Search for the cell housing the specified text and yield its (x, y) center coordinate. 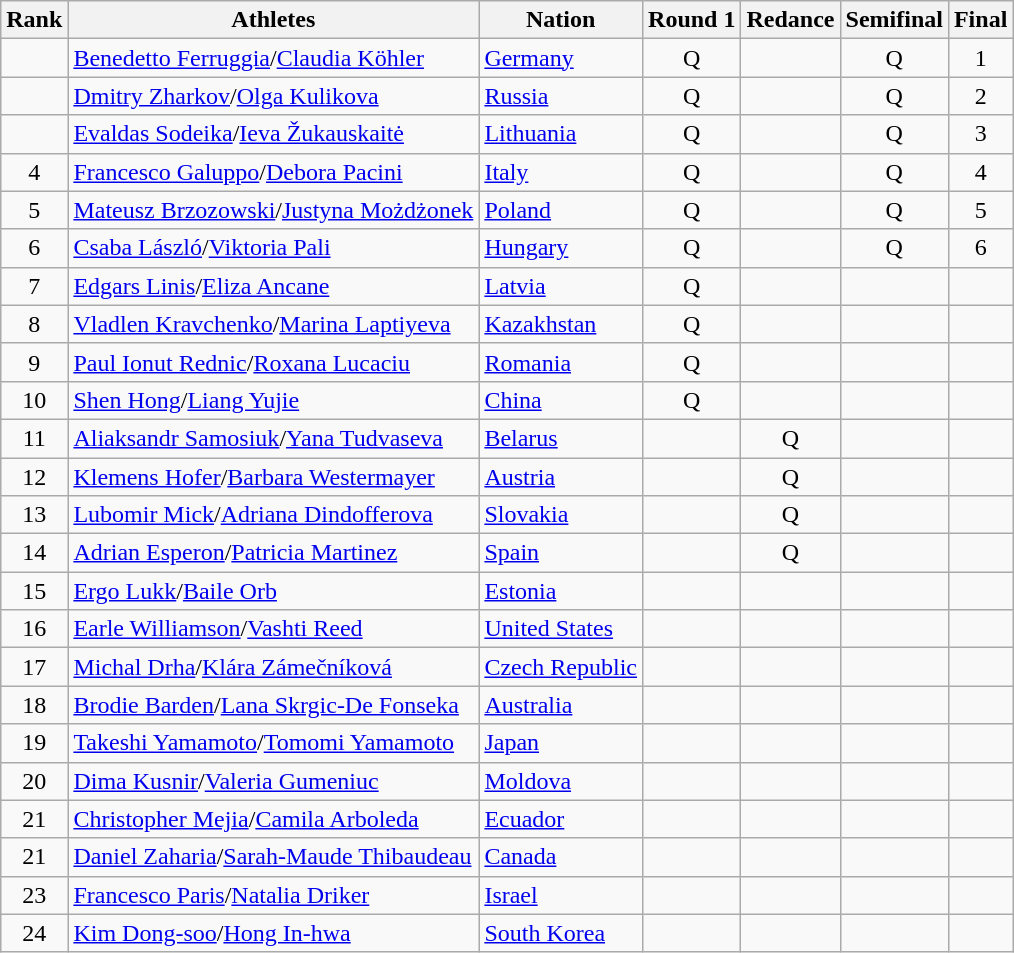
Ecuador (561, 819)
Moldova (561, 781)
24 (34, 933)
Hungary (561, 248)
Benedetto Ferruggia/Claudia Köhler (274, 58)
9 (34, 362)
Slovakia (561, 515)
Czech Republic (561, 667)
19 (34, 743)
16 (34, 629)
Belarus (561, 438)
Lithuania (561, 134)
Spain (561, 553)
Germany (561, 58)
Evaldas Sodeika/Ieva Žukauskaitė (274, 134)
17 (34, 667)
Paul Ionut Rednic/Roxana Lucaciu (274, 362)
15 (34, 591)
2 (980, 96)
Kim Dong-soo/Hong In-hwa (274, 933)
Australia (561, 705)
Athletes (274, 20)
Israel (561, 895)
18 (34, 705)
Poland (561, 210)
Daniel Zaharia/Sarah-Maude Thibaudeau (274, 857)
Takeshi Yamamoto/Tomomi Yamamoto (274, 743)
Shen Hong/Liang Yujie (274, 400)
Austria (561, 477)
Rank (34, 20)
South Korea (561, 933)
Estonia (561, 591)
14 (34, 553)
3 (980, 134)
China (561, 400)
Francesco Galuppo/Debora Pacini (274, 172)
7 (34, 286)
Kazakhstan (561, 324)
United States (561, 629)
Ergo Lukk/Baile Orb (274, 591)
Mateusz Brzozowski/Justyna Możdżonek (274, 210)
Japan (561, 743)
Final (980, 20)
1 (980, 58)
12 (34, 477)
Brodie Barden/Lana Skrgic-De Fonseka (274, 705)
13 (34, 515)
20 (34, 781)
Lubomir Mick/Adriana Dindofferova (274, 515)
Romania (561, 362)
Round 1 (692, 20)
Dima Kusnir/Valeria Gumeniuc (274, 781)
Canada (561, 857)
8 (34, 324)
Klemens Hofer/Barbara Westermayer (274, 477)
Vladlen Kravchenko/Marina Laptiyeva (274, 324)
Francesco Paris/Natalia Driker (274, 895)
11 (34, 438)
Italy (561, 172)
Semifinal (894, 20)
23 (34, 895)
Russia (561, 96)
Nation (561, 20)
Edgars Linis/Eliza Ancane (274, 286)
Redance (790, 20)
Latvia (561, 286)
Michal Drha/Klára Zámečníková (274, 667)
Aliaksandr Samosiuk/Yana Tudvaseva (274, 438)
Adrian Esperon/Patricia Martinez (274, 553)
Dmitry Zharkov/Olga Kulikova (274, 96)
10 (34, 400)
Christopher Mejia/Camila Arboleda (274, 819)
Csaba László/Viktoria Pali (274, 248)
Earle Williamson/Vashti Reed (274, 629)
